Output the [x, y] coordinate of the center of the cell containing the given text.  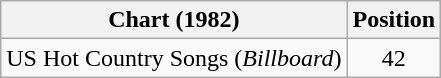
Position [394, 20]
Chart (1982) [174, 20]
US Hot Country Songs (Billboard) [174, 58]
42 [394, 58]
